Detect which cell encompasses the target text, then output its (X, Y) center coordinate. 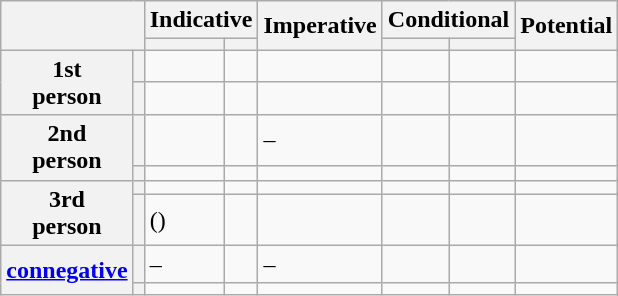
Indicative (201, 20)
() (184, 220)
3rdperson (67, 212)
2ndperson (67, 148)
1stperson (67, 82)
Potential (566, 26)
Imperative (320, 26)
Conditional (448, 20)
connegative (67, 270)
